Return [x, y] of the center of cell containing provided text 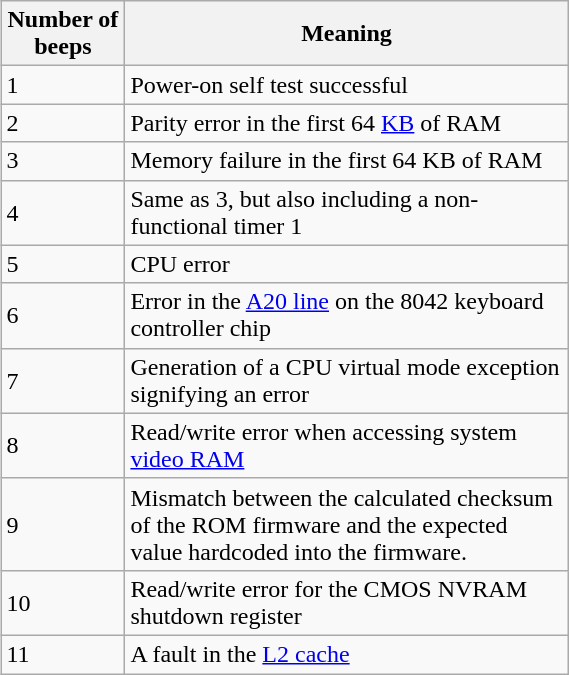
A fault in the L2 cache [346, 654]
CPU error [346, 264]
Error in the A20 line on the 8042 keyboard controller chip [346, 316]
11 [63, 654]
Read/write error when accessing system video RAM [346, 446]
Same as 3, but also including a non-functional timer 1 [346, 212]
Number of beeps [63, 34]
7 [63, 380]
4 [63, 212]
Power-on self test successful [346, 85]
3 [63, 161]
8 [63, 446]
Meaning [346, 34]
5 [63, 264]
Parity error in the first 64 KB of RAM [346, 123]
6 [63, 316]
Memory failure in the first 64 KB of RAM [346, 161]
2 [63, 123]
1 [63, 85]
Read/write error for the CMOS NVRAM shutdown register [346, 602]
Generation of a CPU virtual mode exception signifying an error [346, 380]
9 [63, 524]
Mismatch between the calculated checksum of the ROM firmware and the expected value hardcoded into the firmware. [346, 524]
10 [63, 602]
